Detect which cell encompasses the target text, then output its [X, Y] center coordinate. 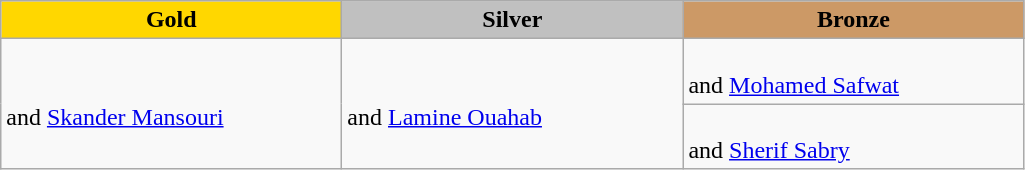
and Lamine Ouahab [512, 104]
and Mohamed Safwat [854, 72]
Silver [512, 20]
Bronze [854, 20]
and Sherif Sabry [854, 136]
Gold [172, 20]
and Skander Mansouri [172, 104]
